Return (x, y) of the center of cell containing provided text 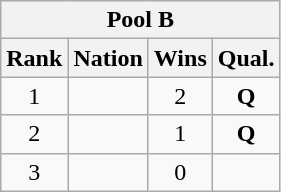
Nation (108, 58)
0 (180, 172)
Wins (180, 58)
3 (34, 172)
Pool B (140, 20)
Qual. (246, 58)
Rank (34, 58)
